Determine the [X, Y] coordinate at the center of the cell enclosing the given text.  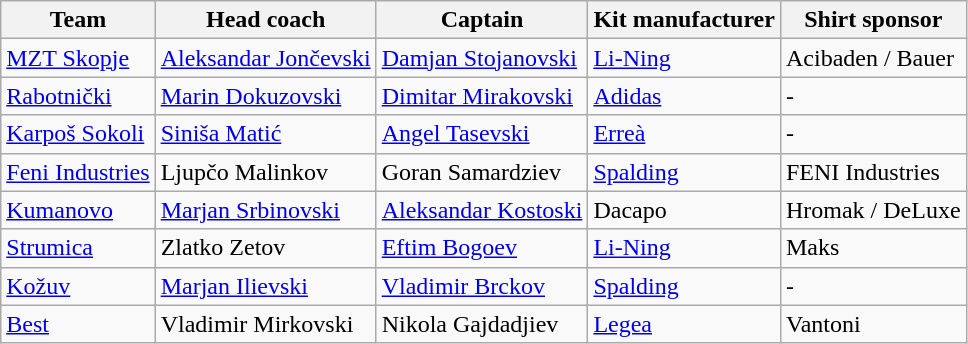
Kožuv [78, 286]
Dimitar Mirakovski [482, 96]
Ljupčo Malinkov [266, 172]
Kumanovo [78, 210]
Angel Tasevski [482, 134]
Goran Samardziev [482, 172]
Eftim Bogoev [482, 248]
Siniša Matić [266, 134]
Maks [873, 248]
Shirt sponsor [873, 20]
Dacapo [684, 210]
Erreà [684, 134]
Feni Industries [78, 172]
FENI Industries [873, 172]
Acibaden / Bauer [873, 58]
Marin Dokuzovski [266, 96]
Legea [684, 324]
Aleksandar Kostoski [482, 210]
Aleksandar Jončevski [266, 58]
Rabotnički [78, 96]
Hromak / DeLuxe [873, 210]
Marjan Srbinovski [266, 210]
MZT Skopje [78, 58]
Vantoni [873, 324]
Karpoš Sokoli [78, 134]
Nikola Gajdadjiev [482, 324]
Vladimir Brckov [482, 286]
Captain [482, 20]
Vladimir Mirkovski [266, 324]
Damjan Stojanovski [482, 58]
Marjan Ilievski [266, 286]
Best [78, 324]
Strumica [78, 248]
Team [78, 20]
Adidas [684, 96]
Head coach [266, 20]
Kit manufacturer [684, 20]
Zlatko Zetov [266, 248]
